Return (X, Y) of the center of cell containing provided text 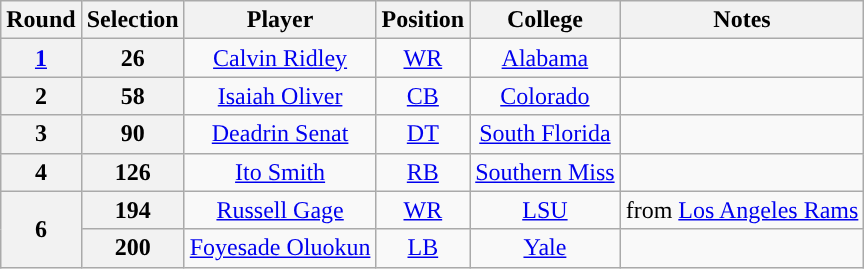
Yale (545, 248)
Selection (132, 20)
194 (132, 210)
Russell Gage (280, 210)
2 (41, 96)
Alabama (545, 58)
200 (132, 248)
Colorado (545, 96)
LSU (545, 210)
90 (132, 134)
LB (423, 248)
126 (132, 172)
Southern Miss (545, 172)
Calvin Ridley (280, 58)
6 (41, 229)
DT (423, 134)
RB (423, 172)
Round (41, 20)
26 (132, 58)
Foyesade Oluokun (280, 248)
1 (41, 58)
58 (132, 96)
Ito Smith (280, 172)
Player (280, 20)
4 (41, 172)
Deadrin Senat (280, 134)
CB (423, 96)
Position (423, 20)
3 (41, 134)
from Los Angeles Rams (742, 210)
Notes (742, 20)
College (545, 20)
Isaiah Oliver (280, 96)
South Florida (545, 134)
